Output the [X, Y] coordinate of the center of the cell containing the given text.  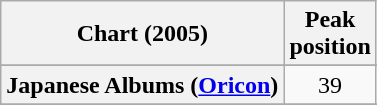
Chart (2005) [142, 34]
39 [330, 85]
Japanese Albums (Oricon) [142, 85]
Peakposition [330, 34]
